Capture the cell that displays the provided text and extract its (x, y) central coordinate. 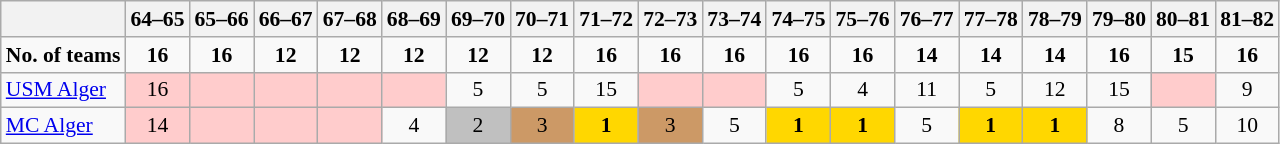
71–72 (606, 19)
9 (1247, 90)
No. of teams (64, 55)
79–80 (1119, 19)
75–76 (863, 19)
2 (478, 126)
11 (927, 90)
68–69 (414, 19)
81–82 (1247, 19)
73–74 (734, 19)
8 (1119, 126)
76–77 (927, 19)
66–67 (286, 19)
MC Alger (64, 126)
80–81 (1183, 19)
67–68 (350, 19)
65–66 (221, 19)
USM Alger (64, 90)
74–75 (798, 19)
78–79 (1055, 19)
72–73 (670, 19)
64–65 (157, 19)
10 (1247, 126)
70–71 (542, 19)
69–70 (478, 19)
77–78 (991, 19)
